Search for the cell housing the specified text and yield its (X, Y) center coordinate. 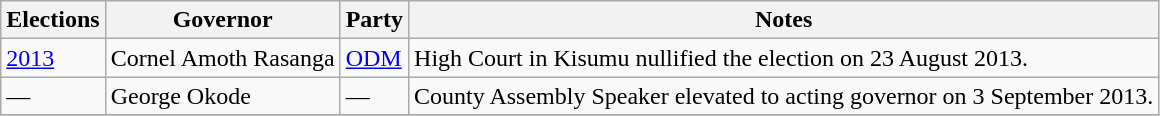
County Assembly Speaker elevated to acting governor on 3 September 2013. (784, 96)
Governor (222, 20)
Elections (53, 20)
George Okode (222, 96)
2013 (53, 58)
Notes (784, 20)
ODM (374, 58)
Party (374, 20)
High Court in Kisumu nullified the election on 23 August 2013. (784, 58)
Cornel Amoth Rasanga (222, 58)
